Search for the cell housing the specified text and yield its [X, Y] center coordinate. 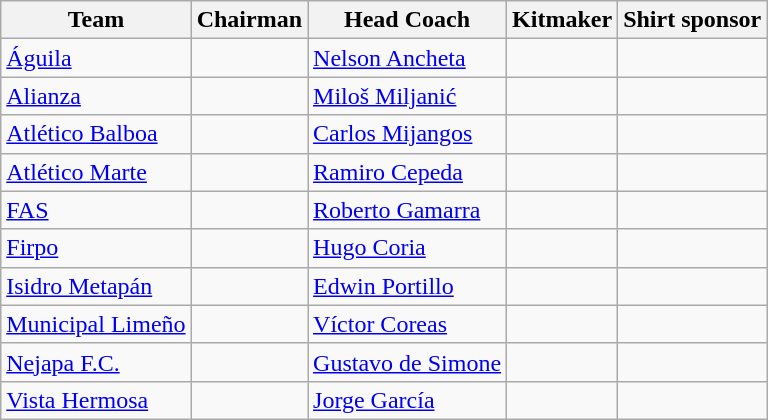
Shirt sponsor [692, 20]
Kitmaker [562, 20]
Head Coach [408, 20]
Edwin Portillo [408, 286]
FAS [96, 210]
Vista Hermosa [96, 400]
Municipal Limeño [96, 324]
Atlético Balboa [96, 134]
Miloš Miljanić [408, 96]
Águila [96, 58]
Isidro Metapán [96, 286]
Chairman [249, 20]
Firpo [96, 248]
Hugo Coria [408, 248]
Ramiro Cepeda [408, 172]
Roberto Gamarra [408, 210]
Nejapa F.C. [96, 362]
Alianza [96, 96]
Jorge García [408, 400]
Team [96, 20]
Nelson Ancheta [408, 58]
Gustavo de Simone [408, 362]
Carlos Mijangos [408, 134]
Atlético Marte [96, 172]
Víctor Coreas [408, 324]
